Search for the cell housing the specified text and yield its [x, y] center coordinate. 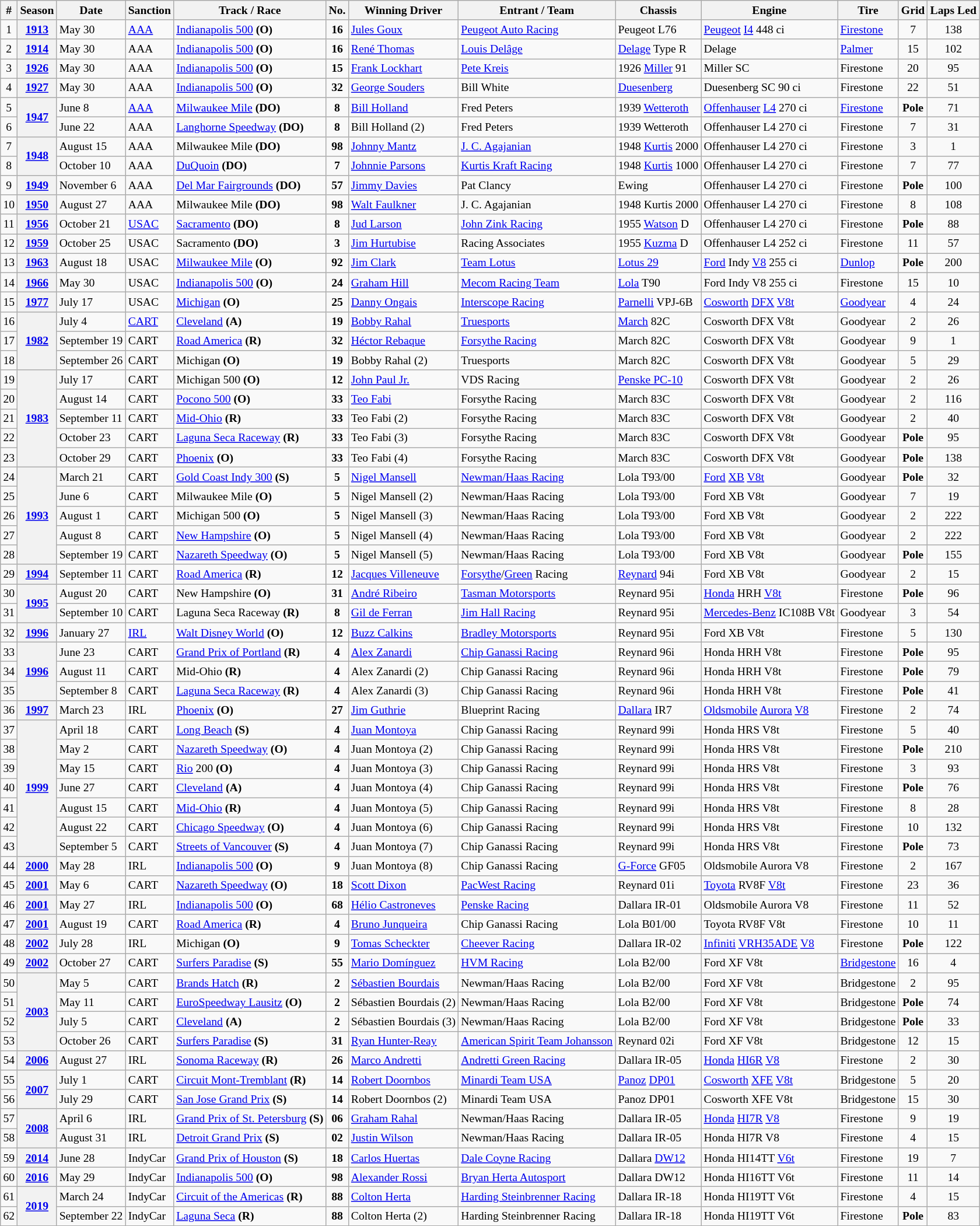
Duesenberg [658, 88]
Bryan Herta Autosport [537, 1178]
Juan Montoya (8) [403, 866]
93 [953, 769]
René Thomas [403, 49]
Reynard 02i [658, 1041]
1966 [37, 282]
John Paul Jr. [403, 379]
Johnny Mantz [403, 146]
Palmer [868, 49]
Marco Andretti [403, 1061]
Lola B01/00 [658, 924]
October 21 [91, 224]
1955 Kuzma D [658, 244]
Gil de Ferran [403, 613]
92 [337, 263]
21 [9, 419]
1997 [37, 711]
Cheever Racing [537, 944]
42 [9, 827]
Miller SC [769, 69]
Interscope Racing [537, 302]
May 6 [91, 886]
Nigel Mansell (4) [403, 536]
Sonoma Raceway (R) [250, 1061]
October 27 [91, 963]
06 [337, 1119]
108 [953, 204]
2014 [37, 1158]
Héctor Rebaque [403, 341]
Hélio Castroneves [403, 904]
August 20 [91, 594]
Tire [868, 11]
Reynard 94i [658, 574]
Duesenberg SC 90 ci [769, 88]
October 10 [91, 166]
Dale Coyne Racing [537, 1158]
Lotus 29 [658, 263]
Nigel Mansell (5) [403, 554]
13 [9, 263]
Sébastien Bourdais (2) [403, 1003]
Laguna Seca (R) [250, 1216]
2006 [37, 1061]
Tasman Motorsports [537, 594]
Peugeot L76 [658, 29]
Mario Domínguez [403, 963]
Carlos Huertas [403, 1158]
Bobby Rahal [403, 321]
1995 [37, 603]
Jim Hurtubise [403, 244]
August 11 [91, 671]
34 [9, 671]
August 19 [91, 924]
Graham Hill [403, 282]
02 [337, 1138]
1948 [37, 156]
39 [9, 769]
Teo Fabi (4) [403, 457]
Ryan Hunter-Reay [403, 1041]
Forsythe/Green Racing [537, 574]
1914 [37, 49]
Reynard 01i [658, 886]
Bill Holland (2) [403, 127]
37 [9, 729]
Colton Herta [403, 1196]
October 26 [91, 1041]
Brands Hatch (R) [250, 983]
48 [9, 944]
Juan Montoya [403, 729]
17 [9, 341]
Juan Montoya (3) [403, 769]
July 4 [91, 321]
Sébastien Bourdais [403, 983]
September 5 [91, 846]
July 5 [91, 1021]
Robert Doornbos (2) [403, 1099]
March 24 [91, 1196]
Frank Lockhart [403, 69]
Langhorne Speedway (DO) [250, 127]
Nigel Mansell [403, 477]
155 [953, 554]
79 [953, 671]
1994 [37, 574]
1947 [37, 118]
May 27 [91, 904]
Teo Fabi [403, 399]
Juan Montoya (2) [403, 749]
Mecom Racing Team [537, 282]
45 [9, 886]
2000 [37, 866]
Grand Prix of Houston (S) [250, 1158]
Date [91, 11]
167 [953, 866]
Bradley Motorsports [537, 633]
May 28 [91, 866]
1983 [37, 419]
Scott Dixon [403, 886]
PacWest Racing [537, 886]
71 [953, 107]
Season [37, 11]
Walt Disney World (O) [250, 633]
May 11 [91, 1003]
Jud Larson [403, 224]
Lola T90 [658, 282]
August 31 [91, 1138]
68 [337, 904]
American Spirit Team Johansson [537, 1041]
June 22 [91, 127]
Honda HI16TT V6t [769, 1178]
Detroit Grand Prix (S) [250, 1138]
Bruno Junqueira [403, 924]
Alex Zanardi (3) [403, 691]
Graham Rahal [403, 1119]
Team Lotus [537, 263]
1926 [37, 69]
Dunlop [868, 263]
Honda HI6R V8 [769, 1061]
Danny Ongais [403, 302]
116 [953, 399]
Honda HI14TT V6t [769, 1158]
Nigel Mansell (3) [403, 516]
2016 [37, 1178]
1955 Watson D [658, 224]
1950 [37, 204]
Buzz Calkins [403, 633]
96 [953, 594]
EuroSpeedway Lausitz (O) [250, 1003]
43 [9, 846]
2019 [37, 1207]
Dallara IR-02 [658, 944]
Alex Zanardi (2) [403, 671]
1948 Kurtis 1000 [658, 166]
Entrant / Team [537, 11]
102 [953, 49]
September 10 [91, 613]
49 [9, 963]
May 2 [91, 749]
210 [953, 749]
1977 [37, 302]
Penske Racing [537, 904]
Tomas Scheckter [403, 944]
August 22 [91, 827]
Walt Faulkner [403, 204]
Teo Fabi (3) [403, 438]
HVM Racing [537, 963]
June 6 [91, 496]
Delage Type R [658, 49]
59 [9, 1158]
Louis Delâge [537, 49]
Track / Race [250, 11]
Grand Prix of Portland (R) [250, 652]
June 23 [91, 652]
May 15 [91, 769]
200 [953, 263]
Offenhauser L4 252 ci [769, 244]
2008 [37, 1129]
Jules Goux [403, 29]
1999 [37, 788]
June 8 [91, 107]
October 25 [91, 244]
62 [9, 1216]
Pat Clancy [537, 186]
May 5 [91, 983]
Jim Guthrie [403, 711]
October 29 [91, 457]
Long Beach (S) [250, 729]
Andretti Green Racing [537, 1061]
July 1 [91, 1080]
August 1 [91, 516]
Infiniti VRH35ADE V8 [769, 944]
Sanction [149, 11]
35 [9, 691]
56 [9, 1099]
46 [9, 904]
Chicago Speedway (O) [250, 827]
Laps Led [953, 11]
June 27 [91, 788]
March 21 [91, 477]
DuQuoin (DO) [250, 166]
André Ribeiro [403, 594]
122 [953, 944]
44 [9, 866]
Sébastien Bourdais (3) [403, 1021]
1982 [37, 341]
Grand Prix of St. Petersburg (S) [250, 1119]
# [9, 11]
1956 [37, 224]
Engine [769, 11]
Juan Montoya (7) [403, 846]
April 6 [91, 1119]
Circuit Mont-Tremblant (R) [250, 1080]
October 23 [91, 438]
1926 Miller 91 [658, 69]
July 28 [91, 944]
58 [9, 1138]
1963 [37, 263]
60 [9, 1178]
Streets of Vancouver (S) [250, 846]
March 23 [91, 711]
Dallara IR7 [658, 711]
Justin Wilson [403, 1138]
1949 [37, 186]
June 28 [91, 1158]
73 [953, 846]
53 [9, 1041]
1993 [37, 516]
1913 [37, 29]
Penske PC-10 [658, 379]
132 [953, 827]
Peugeot Auto Racing [537, 29]
Peugeot I4 448 ci [769, 29]
Racing Associates [537, 244]
John Zink Racing [537, 224]
Juan Montoya (5) [403, 808]
Robert Doornbos [403, 1080]
130 [953, 633]
Delage [769, 49]
100 [953, 186]
Pocono 500 (O) [250, 399]
No. [337, 11]
Bill Holland [403, 107]
August 18 [91, 263]
6 [9, 127]
Chassis [658, 11]
Circuit of the Americas (R) [250, 1196]
George Souders [403, 88]
September 8 [91, 691]
San Jose Grand Prix (S) [250, 1099]
2007 [37, 1090]
Jim Clark [403, 263]
76 [953, 788]
Winning Driver [403, 11]
Teo Fabi (2) [403, 419]
August 14 [91, 399]
Juan Montoya (4) [403, 788]
Rio 200 (O) [250, 769]
1927 [37, 88]
G-Force GF05 [658, 866]
January 27 [91, 633]
May 29 [91, 1178]
Bobby Rahal (2) [403, 361]
83 [953, 1216]
Jim Hall Racing [537, 613]
2003 [37, 1012]
Mercedes-Benz IC108B V8t [769, 613]
Johnnie Parsons [403, 166]
47 [9, 924]
Alexander Rossi [403, 1178]
Grid [913, 11]
September 26 [91, 361]
Kurtis Kraft Racing [537, 166]
Juan Montoya (6) [403, 827]
Pete Kreis [537, 69]
August 8 [91, 536]
77 [953, 166]
Dallara IR-01 [658, 904]
Blueprint Racing [537, 711]
November 6 [91, 186]
April 18 [91, 729]
Alex Zanardi [403, 652]
50 [9, 983]
Bill White [537, 88]
Jacques Villeneuve [403, 574]
38 [9, 749]
Parnelli VPJ-6B [658, 302]
Ewing [658, 186]
1959 [37, 244]
September 22 [91, 1216]
Nigel Mansell (2) [403, 496]
Del Mar Fairgrounds (DO) [250, 186]
Gold Coast Indy 300 (S) [250, 477]
VDS Racing [537, 379]
Jimmy Davies [403, 186]
July 29 [91, 1099]
61 [9, 1196]
Colton Herta (2) [403, 1216]
